Find where the given text appears and provide that cell's center as (x, y) coordinate. 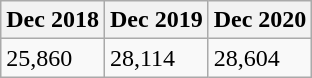
Dec 2019 (156, 20)
Dec 2020 (260, 20)
28,604 (260, 58)
28,114 (156, 58)
25,860 (53, 58)
Dec 2018 (53, 20)
